Determine the (x, y) coordinate at the center of the cell enclosing the given text.  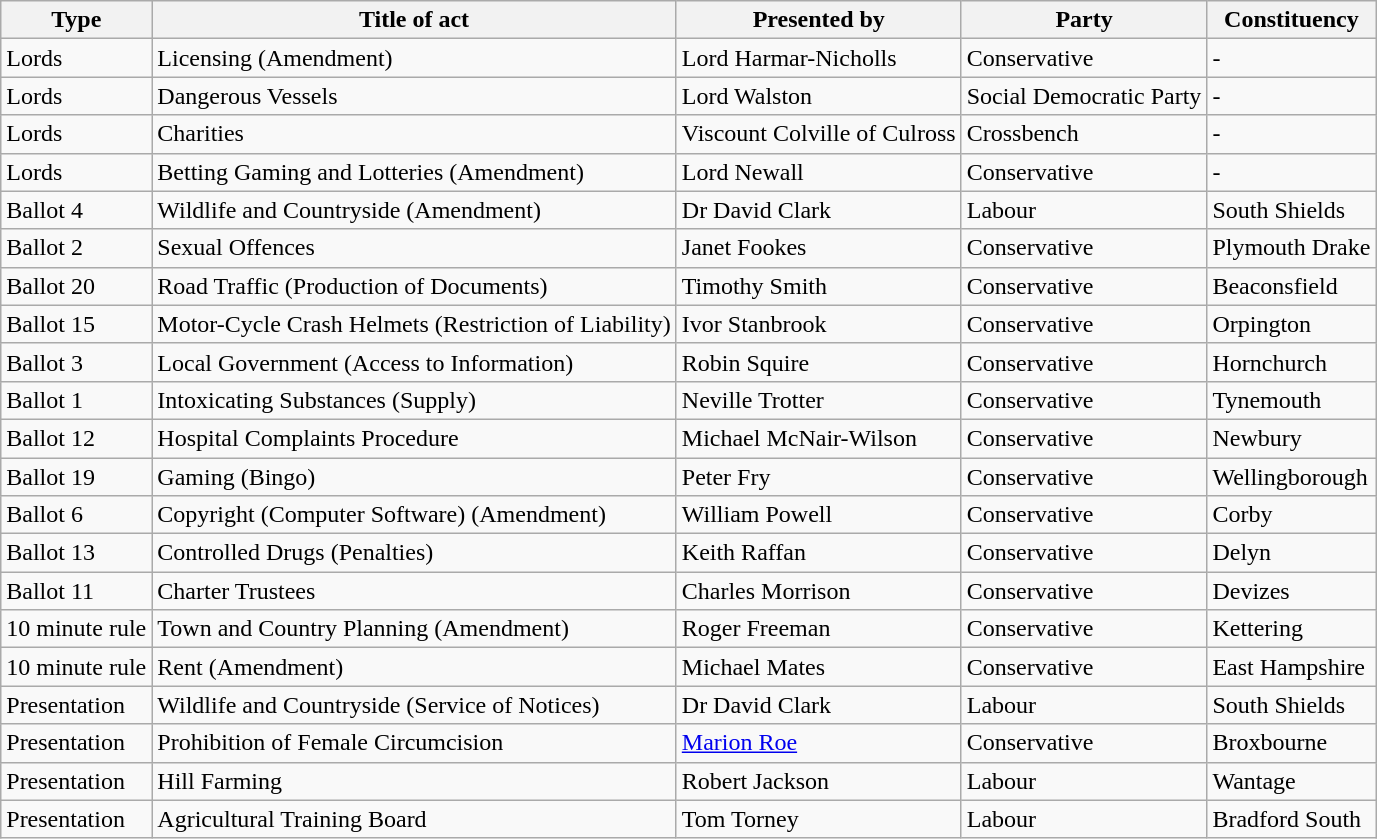
Delyn (1292, 553)
Sexual Offences (414, 248)
Broxbourne (1292, 743)
Hornchurch (1292, 362)
Betting Gaming and Lotteries (Amendment) (414, 172)
Peter Fry (818, 477)
Bradford South (1292, 819)
Ballot 1 (76, 400)
Beaconsfield (1292, 286)
Intoxicating Substances (Supply) (414, 400)
Orpington (1292, 324)
Corby (1292, 515)
Michael McNair-Wilson (818, 438)
Road Traffic (Production of Documents) (414, 286)
Lord Newall (818, 172)
East Hampshire (1292, 667)
Party (1084, 20)
Lord Harmar-Nicholls (818, 58)
Motor-Cycle Crash Helmets (Restriction of Liability) (414, 324)
Wellingborough (1292, 477)
Charles Morrison (818, 591)
Charities (414, 134)
Plymouth Drake (1292, 248)
Ballot 2 (76, 248)
Lord Walston (818, 96)
Robin Squire (818, 362)
Tynemouth (1292, 400)
Hill Farming (414, 781)
Wildlife and Countryside (Service of Notices) (414, 705)
Presented by (818, 20)
Ballot 12 (76, 438)
Wantage (1292, 781)
Ballot 20 (76, 286)
Timothy Smith (818, 286)
Devizes (1292, 591)
Roger Freeman (818, 629)
Dangerous Vessels (414, 96)
Ballot 15 (76, 324)
Prohibition of Female Circumcision (414, 743)
Janet Fookes (818, 248)
Charter Trustees (414, 591)
William Powell (818, 515)
Newbury (1292, 438)
Controlled Drugs (Penalties) (414, 553)
Title of act (414, 20)
Wildlife and Countryside (Amendment) (414, 210)
Marion Roe (818, 743)
Rent (Amendment) (414, 667)
Ballot 11 (76, 591)
Agricultural Training Board (414, 819)
Tom Torney (818, 819)
Kettering (1292, 629)
Viscount Colville of Culross (818, 134)
Local Government (Access to Information) (414, 362)
Neville Trotter (818, 400)
Ballot 4 (76, 210)
Robert Jackson (818, 781)
Licensing (Amendment) (414, 58)
Constituency (1292, 20)
Hospital Complaints Procedure (414, 438)
Gaming (Bingo) (414, 477)
Copyright (Computer Software) (Amendment) (414, 515)
Michael Mates (818, 667)
Ballot 6 (76, 515)
Social Democratic Party (1084, 96)
Keith Raffan (818, 553)
Type (76, 20)
Ballot 19 (76, 477)
Ivor Stanbrook (818, 324)
Ballot 13 (76, 553)
Crossbench (1084, 134)
Ballot 3 (76, 362)
Town and Country Planning (Amendment) (414, 629)
